Scan for the cell matching the given text and deliver its [X, Y] coordinate at center. 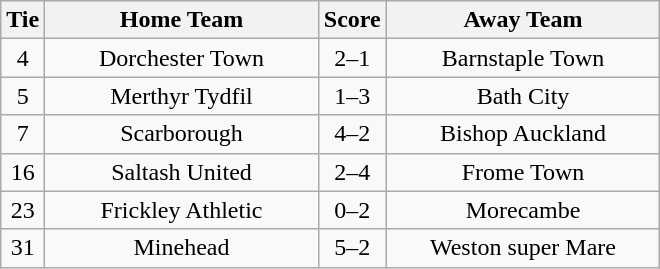
Frickley Athletic [182, 210]
4–2 [352, 134]
2–1 [352, 58]
Dorchester Town [182, 58]
Morecambe [523, 210]
0–2 [352, 210]
Bath City [523, 96]
Away Team [523, 20]
Score [352, 20]
Weston super Mare [523, 248]
5–2 [352, 248]
Saltash United [182, 172]
5 [23, 96]
Frome Town [523, 172]
16 [23, 172]
Scarborough [182, 134]
23 [23, 210]
Tie [23, 20]
Merthyr Tydfil [182, 96]
4 [23, 58]
Barnstaple Town [523, 58]
Minehead [182, 248]
Bishop Auckland [523, 134]
Home Team [182, 20]
1–3 [352, 96]
2–4 [352, 172]
7 [23, 134]
31 [23, 248]
